Capture the cell that displays the provided text and extract its [x, y] central coordinate. 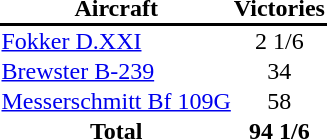
Fokker D.XXI [116, 41]
34 [279, 71]
Messerschmitt Bf 109G [116, 101]
Brewster B-239 [116, 71]
58 [279, 101]
2 1/6 [279, 41]
